Locate the cell with the specified text and output its [x, y] center coordinate. 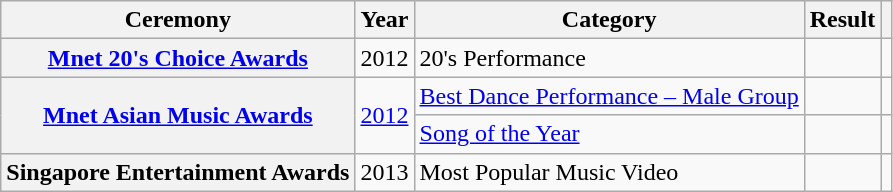
Ceremony [178, 20]
2013 [384, 172]
Mnet Asian Music Awards [178, 115]
Result [842, 20]
Category [609, 20]
Singapore Entertainment Awards [178, 172]
Best Dance Performance – Male Group [609, 96]
Most Popular Music Video [609, 172]
20's Performance [609, 58]
Song of the Year [609, 134]
Mnet 20's Choice Awards [178, 58]
Year [384, 20]
